From the cell containing the given text, extract its center point as [x, y] coordinate. 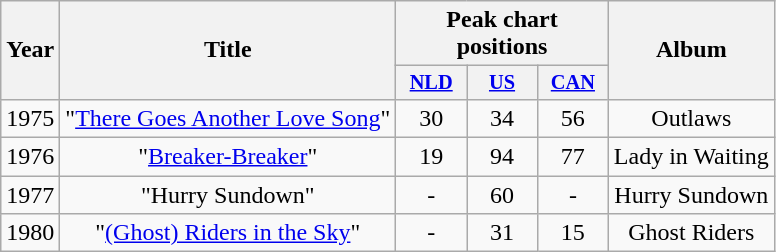
CAN [572, 83]
Title [228, 50]
"(Ghost) Riders in the Sky" [228, 233]
94 [502, 157]
60 [502, 195]
Ghost Riders [691, 233]
1977 [30, 195]
1980 [30, 233]
31 [502, 233]
"There Goes Another Love Song" [228, 118]
1976 [30, 157]
30 [432, 118]
US [502, 83]
15 [572, 233]
56 [572, 118]
Outlaws [691, 118]
NLD [432, 83]
77 [572, 157]
1975 [30, 118]
"Breaker-Breaker" [228, 157]
Peak chart positions [502, 34]
34 [502, 118]
"Hurry Sundown" [228, 195]
Lady in Waiting [691, 157]
Hurry Sundown [691, 195]
19 [432, 157]
Year [30, 50]
Album [691, 50]
